Search for the cell housing the specified text and yield its [X, Y] center coordinate. 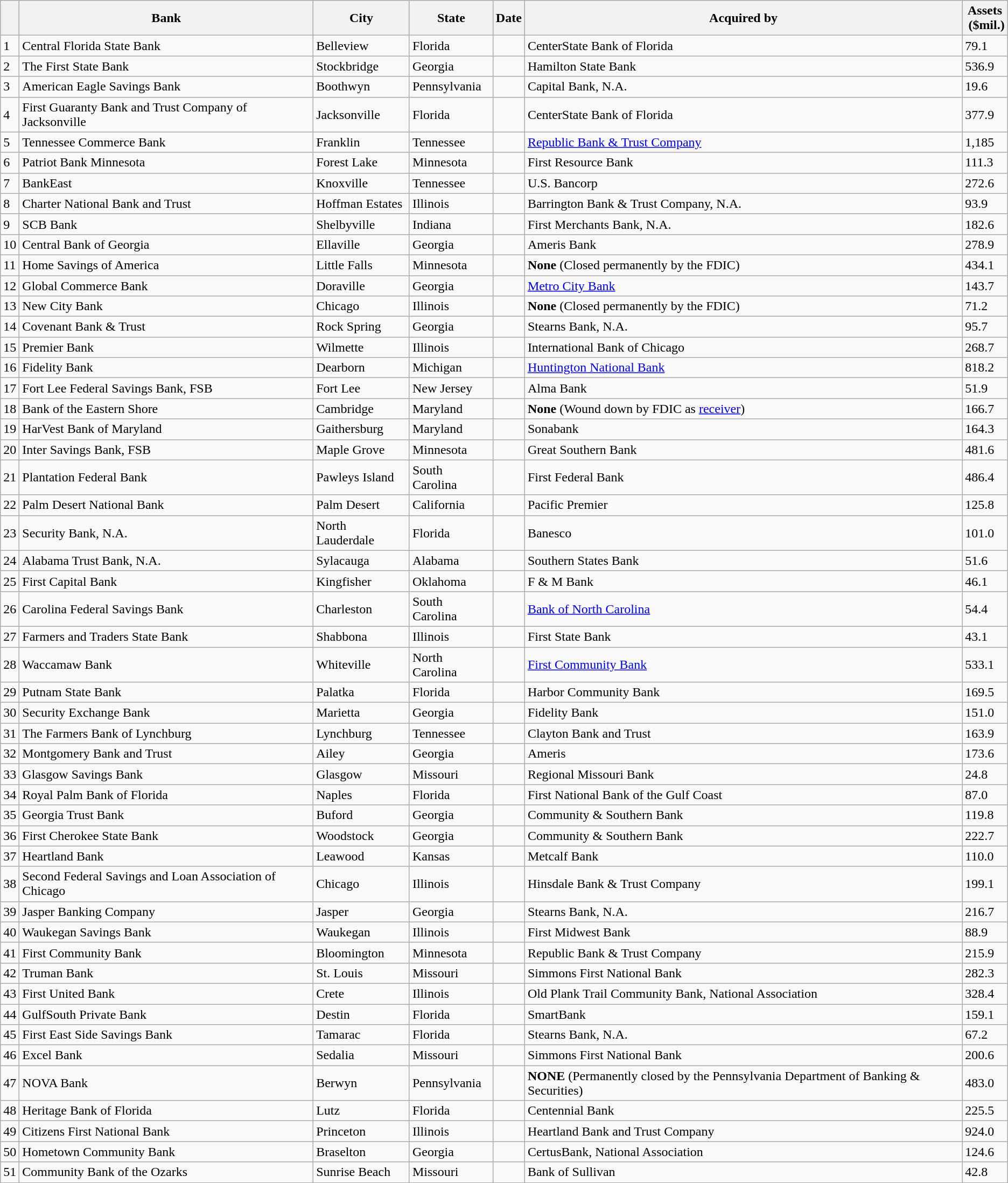
17 [10, 388]
434.1 [985, 265]
Hometown Community Bank [166, 1152]
Excel Bank [166, 1055]
282.3 [985, 973]
Home Savings of America [166, 265]
71.2 [985, 306]
95.7 [985, 327]
37 [10, 856]
Community Bank of the Ozarks [166, 1172]
Whiteville [362, 664]
51.9 [985, 388]
Metro City Bank [743, 286]
166.7 [985, 409]
215.9 [985, 953]
First National Bank of the Gulf Coast [743, 795]
Southern States Bank [743, 561]
328.4 [985, 993]
45 [10, 1035]
Acquired by [743, 18]
Kingfisher [362, 581]
31 [10, 733]
3 [10, 87]
Bank of the Eastern Shore [166, 409]
5 [10, 142]
79.1 [985, 46]
9 [10, 224]
Putnam State Bank [166, 692]
Kansas [451, 856]
182.6 [985, 224]
BankEast [166, 183]
Barrington Bank & Trust Company, N.A. [743, 204]
New Jersey [451, 388]
Sonabank [743, 429]
NOVA Bank [166, 1083]
Berwyn [362, 1083]
Dearborn [362, 368]
Heartland Bank and Trust Company [743, 1131]
Palm Desert National Bank [166, 505]
49 [10, 1131]
Leawood [362, 856]
Global Commerce Bank [166, 286]
43 [10, 993]
Assets ($mil.) [985, 18]
American Eagle Savings Bank [166, 87]
Clayton Bank and Trust [743, 733]
Fort Lee [362, 388]
Rock Spring [362, 327]
Date [508, 18]
Second Federal Savings and Loan Association of Chicago [166, 884]
Capital Bank, N.A. [743, 87]
Alabama Trust Bank, N.A. [166, 561]
Fort Lee Federal Savings Bank, FSB [166, 388]
22 [10, 505]
Bank [166, 18]
44 [10, 1014]
Glasgow Savings Bank [166, 774]
Sedalia [362, 1055]
Security Exchange Bank [166, 713]
Shabbona [362, 636]
101.0 [985, 533]
32 [10, 754]
Bloomington [362, 953]
486.4 [985, 477]
Lynchburg [362, 733]
New City Bank [166, 306]
7 [10, 183]
The First State Bank [166, 66]
481.6 [985, 450]
16 [10, 368]
Marietta [362, 713]
151.0 [985, 713]
Belleview [362, 46]
46.1 [985, 581]
Security Bank, N.A. [166, 533]
Central Bank of Georgia [166, 244]
200.6 [985, 1055]
33 [10, 774]
51.6 [985, 561]
Sunrise Beach [362, 1172]
Alabama [451, 561]
42.8 [985, 1172]
199.1 [985, 884]
First Guaranty Bank and Trust Company of Jacksonville [166, 114]
Forest Lake [362, 163]
34 [10, 795]
Farmers and Traders State Bank [166, 636]
43.1 [985, 636]
18 [10, 409]
Charter National Bank and Trust [166, 204]
533.1 [985, 664]
Destin [362, 1014]
Palatka [362, 692]
143.7 [985, 286]
St. Louis [362, 973]
Cambridge [362, 409]
Citizens First National Bank [166, 1131]
Knoxville [362, 183]
163.9 [985, 733]
First Capital Bank [166, 581]
Covenant Bank & Trust [166, 327]
Waukegan Savings Bank [166, 932]
4 [10, 114]
Hamilton State Bank [743, 66]
Maple Grove [362, 450]
Waukegan [362, 932]
NONE (Permanently closed by the Pennsylvania Department of Banking & Securities) [743, 1083]
Banesco [743, 533]
10 [10, 244]
F & M Bank [743, 581]
19.6 [985, 87]
City [362, 18]
Huntington National Bank [743, 368]
818.2 [985, 368]
536.9 [985, 66]
Harbor Community Bank [743, 692]
First United Bank [166, 993]
First Midwest Bank [743, 932]
Stockbridge [362, 66]
51 [10, 1172]
Shelbyville [362, 224]
Central Florida State Bank [166, 46]
Braselton [362, 1152]
225.5 [985, 1111]
Royal Palm Bank of Florida [166, 795]
924.0 [985, 1131]
Ellaville [362, 244]
First Resource Bank [743, 163]
Old Plank Trail Community Bank, National Association [743, 993]
North Carolina [451, 664]
21 [10, 477]
Tamarac [362, 1035]
47 [10, 1083]
Bank of Sullivan [743, 1172]
Pacific Premier [743, 505]
Charleston [362, 608]
Princeton [362, 1131]
Jasper [362, 912]
35 [10, 815]
20 [10, 450]
Carolina Federal Savings Bank [166, 608]
159.1 [985, 1014]
272.6 [985, 183]
24 [10, 561]
U.S. Bancorp [743, 183]
Inter Savings Bank, FSB [166, 450]
Lutz [362, 1111]
93.9 [985, 204]
Plantation Federal Bank [166, 477]
14 [10, 327]
87.0 [985, 795]
Ameris [743, 754]
268.7 [985, 347]
North Lauderdale [362, 533]
111.3 [985, 163]
124.6 [985, 1152]
First Cherokee State Bank [166, 836]
Regional Missouri Bank [743, 774]
Truman Bank [166, 973]
California [451, 505]
Woodstock [362, 836]
24.8 [985, 774]
50 [10, 1152]
483.0 [985, 1083]
Hinsdale Bank & Trust Company [743, 884]
41 [10, 953]
15 [10, 347]
International Bank of Chicago [743, 347]
222.7 [985, 836]
46 [10, 1055]
First East Side Savings Bank [166, 1035]
1 [10, 46]
Boothwyn [362, 87]
Waccamaw Bank [166, 664]
26 [10, 608]
12 [10, 286]
169.5 [985, 692]
Hoffman Estates [362, 204]
8 [10, 204]
23 [10, 533]
Great Southern Bank [743, 450]
Michigan [451, 368]
Wilmette [362, 347]
164.3 [985, 429]
13 [10, 306]
Buford [362, 815]
Jacksonville [362, 114]
38 [10, 884]
Little Falls [362, 265]
42 [10, 973]
25 [10, 581]
Alma Bank [743, 388]
30 [10, 713]
67.2 [985, 1035]
40 [10, 932]
110.0 [985, 856]
28 [10, 664]
Naples [362, 795]
Indiana [451, 224]
Heartland Bank [166, 856]
Gaithersburg [362, 429]
27 [10, 636]
2 [10, 66]
Tennessee Commerce Bank [166, 142]
Crete [362, 993]
State [451, 18]
Oklahoma [451, 581]
48 [10, 1111]
Sylacauga [362, 561]
Metcalf Bank [743, 856]
Patriot Bank Minnesota [166, 163]
278.9 [985, 244]
173.6 [985, 754]
First Federal Bank [743, 477]
11 [10, 265]
88.9 [985, 932]
Ameris Bank [743, 244]
Jasper Banking Company [166, 912]
CertusBank, National Association [743, 1152]
54.4 [985, 608]
The Farmers Bank of Lynchburg [166, 733]
Montgomery Bank and Trust [166, 754]
Georgia Trust Bank [166, 815]
Bank of North Carolina [743, 608]
SCB Bank [166, 224]
6 [10, 163]
19 [10, 429]
29 [10, 692]
Palm Desert [362, 505]
SmartBank [743, 1014]
First State Bank [743, 636]
216.7 [985, 912]
Pawleys Island [362, 477]
1,185 [985, 142]
Franklin [362, 142]
First Merchants Bank, N.A. [743, 224]
39 [10, 912]
Heritage Bank of Florida [166, 1111]
Centennial Bank [743, 1111]
Doraville [362, 286]
36 [10, 836]
Ailey [362, 754]
Premier Bank [166, 347]
GulfSouth Private Bank [166, 1014]
377.9 [985, 114]
HarVest Bank of Maryland [166, 429]
None (Wound down by FDIC as receiver) [743, 409]
Glasgow [362, 774]
125.8 [985, 505]
119.8 [985, 815]
